Extract the (X, Y) coordinate from the center of the cell holding the provided text.  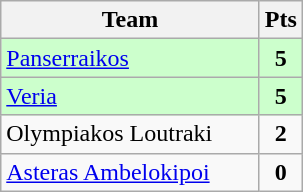
Panserraikos (130, 58)
Olympiakos Loutraki (130, 134)
Team (130, 20)
2 (280, 134)
Veria (130, 96)
Asteras Ambelokipoi (130, 172)
0 (280, 172)
Pts (280, 20)
